Find where the given text appears and provide that cell's center as (x, y) coordinate. 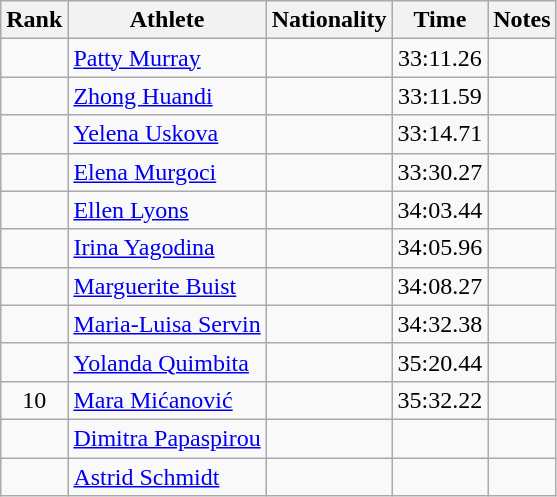
Yolanda Quimbita (167, 362)
Elena Murgoci (167, 172)
Patty Murray (167, 58)
Irina Yagodina (167, 248)
33:14.71 (440, 134)
34:32.38 (440, 324)
Zhong Huandi (167, 96)
Athlete (167, 20)
35:20.44 (440, 362)
Astrid Schmidt (167, 477)
Rank (34, 20)
35:32.22 (440, 400)
Dimitra Papaspirou (167, 438)
34:05.96 (440, 248)
Yelena Uskova (167, 134)
Ellen Lyons (167, 210)
33:30.27 (440, 172)
Nationality (329, 20)
Marguerite Buist (167, 286)
34:03.44 (440, 210)
33:11.59 (440, 96)
33:11.26 (440, 58)
Maria-Luisa Servin (167, 324)
Time (440, 20)
Notes (522, 20)
Mara Mićanović (167, 400)
34:08.27 (440, 286)
10 (34, 400)
